Scan for the cell matching the given text and deliver its (X, Y) coordinate at center. 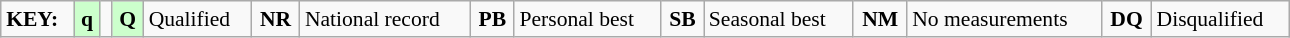
Qualified (198, 19)
NM (880, 19)
National record (385, 19)
KEY: (38, 19)
Seasonal best (778, 19)
DQ (1127, 19)
No measurements (1004, 19)
PB (492, 19)
NR (276, 19)
Disqualified (1220, 19)
Q (128, 19)
Personal best (587, 19)
q (87, 19)
SB (682, 19)
